Scan for the cell matching the given text and deliver its (X, Y) coordinate at center. 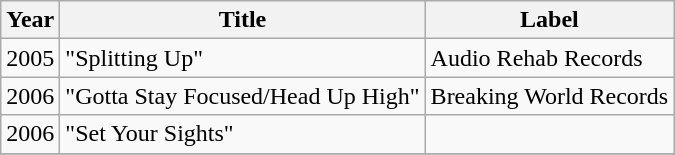
Label (550, 20)
Title (242, 20)
Year (30, 20)
Breaking World Records (550, 96)
Audio Rehab Records (550, 58)
2005 (30, 58)
"Set Your Sights" (242, 134)
"Splitting Up" (242, 58)
"Gotta Stay Focused/Head Up High" (242, 96)
